Pinpoint the cell where the given text exists, returning its [X, Y] midpoint coordinate. 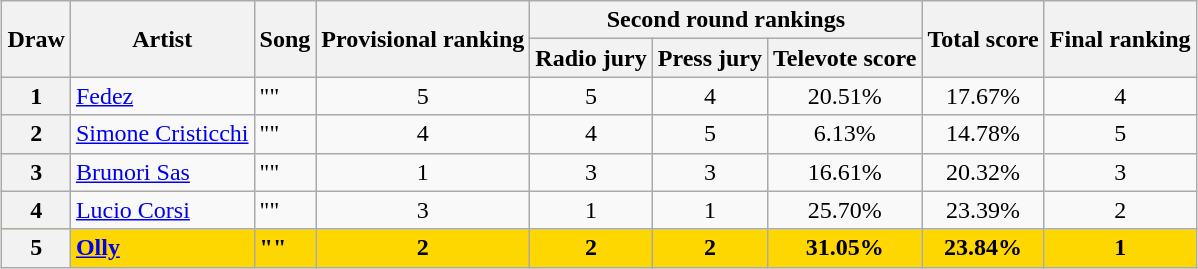
Final ranking [1120, 39]
Draw [36, 39]
Press jury [710, 58]
16.61% [845, 172]
31.05% [845, 248]
Simone Cristicchi [162, 134]
Artist [162, 39]
Brunori Sas [162, 172]
6.13% [845, 134]
17.67% [983, 96]
23.84% [983, 248]
Olly [162, 248]
20.32% [983, 172]
20.51% [845, 96]
23.39% [983, 210]
Second round rankings [726, 20]
Lucio Corsi [162, 210]
14.78% [983, 134]
Fedez [162, 96]
Radio jury [591, 58]
Televote score [845, 58]
25.70% [845, 210]
Total score [983, 39]
Provisional ranking [423, 39]
Song [285, 39]
